From the cell containing the given text, extract its center point as [X, Y] coordinate. 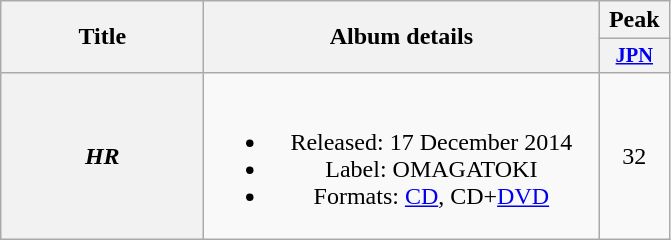
32 [634, 156]
Peak [634, 20]
Title [102, 37]
Album details [402, 37]
JPN [634, 56]
Released: 17 December 2014Label: OMAGATOKIFormats: CD, CD+DVD [402, 156]
HR [102, 156]
